Scan for the cell matching the given text and deliver its (x, y) coordinate at center. 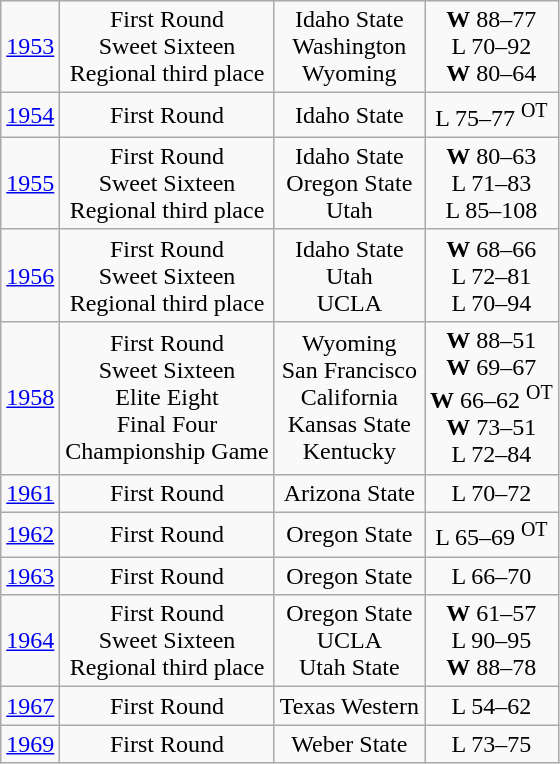
1956 (30, 275)
1967 (30, 706)
1969 (30, 744)
1958 (30, 398)
Oregon StateUCLAUtah State (349, 641)
1964 (30, 641)
Texas Western (349, 706)
1963 (30, 576)
Idaho StateWashingtonWyoming (349, 47)
L 66–70 (491, 576)
W 88–77L 70–92W 80–64 (491, 47)
L 73–75 (491, 744)
W 68–66L 72–81L 70–94 (491, 275)
1953 (30, 47)
L 54–62 (491, 706)
Idaho StateUtahUCLA (349, 275)
W 80–63L 71–83 L 85–108 (491, 183)
1954 (30, 116)
Weber State (349, 744)
Idaho StateOregon StateUtah (349, 183)
W 61–57L 90–95W 88–78 (491, 641)
W 88–51W 69–67W 66–62 OTW 73–51L 72–84 (491, 398)
Idaho State (349, 116)
First RoundSweet SixteenElite EightFinal FourChampionship Game (167, 398)
WyomingSan FranciscoCaliforniaKansas StateKentucky (349, 398)
Arizona State (349, 493)
L 75–77 OT (491, 116)
1961 (30, 493)
L 65–69 OT (491, 534)
1962 (30, 534)
L 70–72 (491, 493)
1955 (30, 183)
